Return the [X, Y] coordinate for the center point of the cell that contains the specified text.  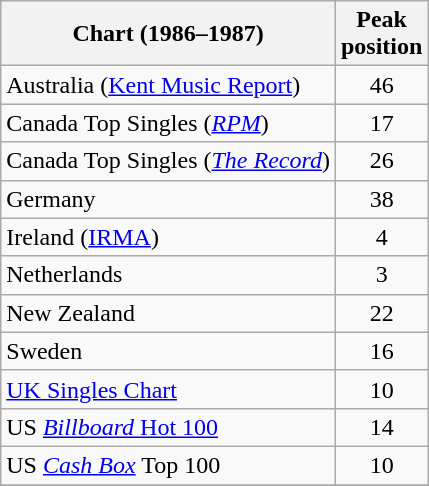
US Billboard Hot 100 [168, 427]
UK Singles Chart [168, 389]
Chart (1986–1987) [168, 34]
14 [381, 427]
26 [381, 161]
Ireland (IRMA) [168, 237]
Canada Top Singles (The Record) [168, 161]
Canada Top Singles (RPM) [168, 123]
US Cash Box Top 100 [168, 465]
Peakposition [381, 34]
Sweden [168, 351]
Germany [168, 199]
3 [381, 275]
16 [381, 351]
46 [381, 85]
Netherlands [168, 275]
17 [381, 123]
22 [381, 313]
Australia (Kent Music Report) [168, 85]
4 [381, 237]
38 [381, 199]
New Zealand [168, 313]
